Detect which cell encompasses the target text, then output its [X, Y] center coordinate. 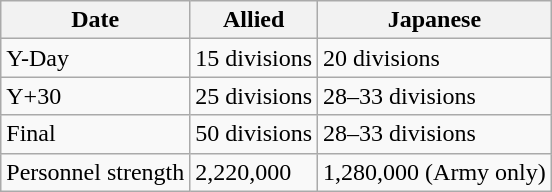
Y-Day [96, 58]
1,280,000 (Army only) [435, 172]
Japanese [435, 20]
Personnel strength [96, 172]
Allied [254, 20]
15 divisions [254, 58]
2,220,000 [254, 172]
Date [96, 20]
50 divisions [254, 134]
Y+30 [96, 96]
20 divisions [435, 58]
25 divisions [254, 96]
Final [96, 134]
